Extract the [x, y] coordinate from the center of the cell holding the provided text.  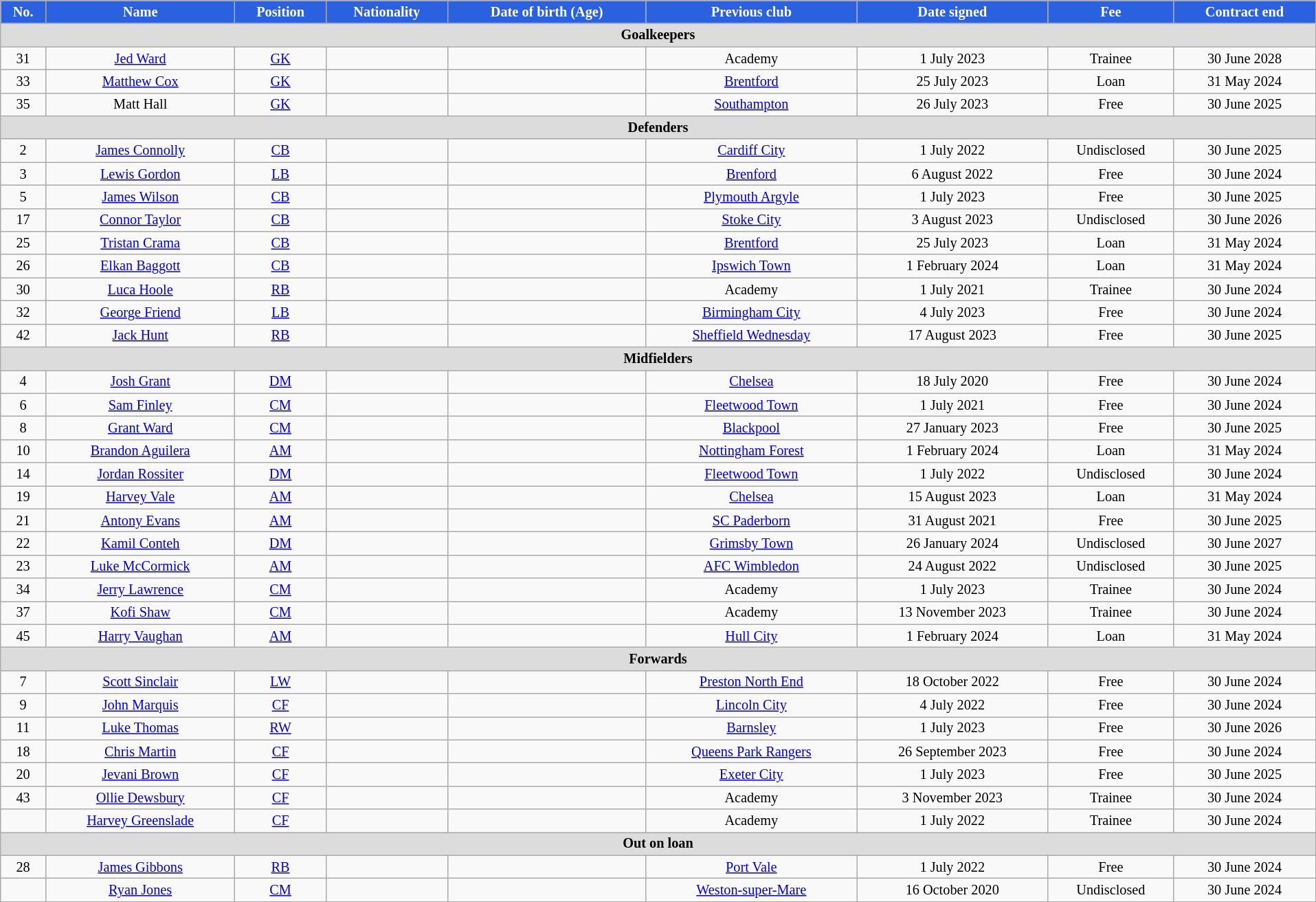
Harry Vaughan [140, 636]
Ipswich Town [751, 266]
RW [280, 728]
Stoke City [751, 220]
3 November 2023 [952, 797]
6 August 2022 [952, 174]
Connor Taylor [140, 220]
33 [23, 81]
4 July 2022 [952, 705]
Exeter City [751, 774]
17 [23, 220]
14 [23, 474]
25 [23, 243]
9 [23, 705]
26 September 2023 [952, 751]
26 January 2024 [952, 543]
Hull City [751, 636]
Lewis Gordon [140, 174]
Date signed [952, 12]
SC Paderborn [751, 520]
8 [23, 428]
Fee [1111, 12]
45 [23, 636]
28 [23, 867]
18 [23, 751]
Brenford [751, 174]
Brandon Aguilera [140, 451]
Weston-super-Mare [751, 890]
Plymouth Argyle [751, 197]
Barnsley [751, 728]
31 [23, 58]
LW [280, 682]
Matthew Cox [140, 81]
Scott Sinclair [140, 682]
Luke McCormick [140, 566]
Grant Ward [140, 428]
James Wilson [140, 197]
Queens Park Rangers [751, 751]
John Marquis [140, 705]
Antony Evans [140, 520]
Luke Thomas [140, 728]
Nationality [386, 12]
Forwards [658, 659]
26 [23, 266]
Jerry Lawrence [140, 589]
Cardiff City [751, 151]
Matt Hall [140, 104]
Southampton [751, 104]
21 [23, 520]
Elkan Baggott [140, 266]
5 [23, 197]
No. [23, 12]
7 [23, 682]
11 [23, 728]
Preston North End [751, 682]
Harvey Greenslade [140, 821]
43 [23, 797]
Kamil Conteh [140, 543]
10 [23, 451]
Grimsby Town [751, 543]
20 [23, 774]
31 August 2021 [952, 520]
30 June 2028 [1245, 58]
Harvey Vale [140, 497]
Goalkeepers [658, 35]
Nottingham Forest [751, 451]
Sheffield Wednesday [751, 335]
27 January 2023 [952, 428]
Tristan Crama [140, 243]
Kofi Shaw [140, 613]
Ollie Dewsbury [140, 797]
4 [23, 382]
24 August 2022 [952, 566]
2 [23, 151]
23 [23, 566]
Chris Martin [140, 751]
Position [280, 12]
18 October 2022 [952, 682]
22 [23, 543]
Sam Finley [140, 405]
30 [23, 289]
6 [23, 405]
Contract end [1245, 12]
Date of birth (Age) [547, 12]
Luca Hoole [140, 289]
James Gibbons [140, 867]
42 [23, 335]
17 August 2023 [952, 335]
26 July 2023 [952, 104]
Jed Ward [140, 58]
James Connolly [140, 151]
34 [23, 589]
16 October 2020 [952, 890]
George Friend [140, 312]
19 [23, 497]
Blackpool [751, 428]
Jack Hunt [140, 335]
3 August 2023 [952, 220]
32 [23, 312]
35 [23, 104]
Previous club [751, 12]
37 [23, 613]
Josh Grant [140, 382]
30 June 2027 [1245, 543]
4 July 2023 [952, 312]
Jevani Brown [140, 774]
Lincoln City [751, 705]
Jordan Rossiter [140, 474]
Ryan Jones [140, 890]
Out on loan [658, 844]
Midfielders [658, 358]
AFC Wimbledon [751, 566]
Name [140, 12]
Port Vale [751, 867]
18 July 2020 [952, 382]
13 November 2023 [952, 613]
15 August 2023 [952, 497]
Birmingham City [751, 312]
3 [23, 174]
Defenders [658, 127]
